Return the (x, y) coordinate for the center point of the cell that contains the specified text.  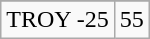
TROY -25 (58, 20)
55 (132, 20)
